For the text-containing cell, return its midpoint in (x, y) coordinate format. 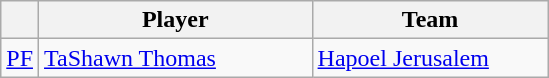
TaShawn Thomas (176, 58)
Team (430, 20)
PF (20, 58)
Player (176, 20)
Hapoel Jerusalem (430, 58)
